Locate the cell with the specified text and output its (x, y) center coordinate. 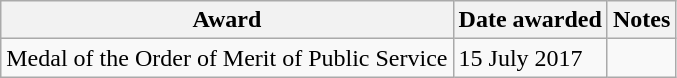
15 July 2017 (530, 58)
Date awarded (530, 20)
Award (227, 20)
Medal of the Order of Merit of Public Service (227, 58)
Notes (641, 20)
